Return (x, y) of the center of cell containing provided text 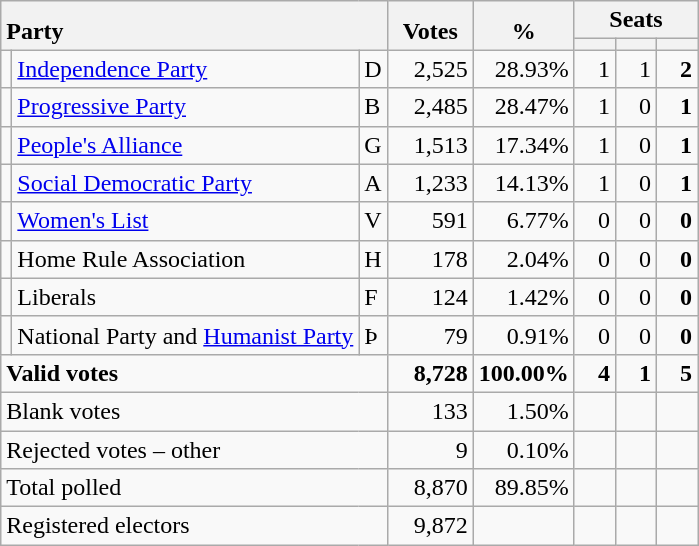
B (373, 107)
Independence Party (186, 69)
Registered electors (194, 526)
133 (430, 411)
2,485 (430, 107)
5 (676, 373)
2.04% (524, 259)
100.00% (524, 373)
Þ (373, 335)
V (373, 221)
People's Alliance (186, 145)
28.47% (524, 107)
9 (430, 449)
National Party and Humanist Party (186, 335)
Blank votes (194, 411)
8,728 (430, 373)
1,233 (430, 183)
0.91% (524, 335)
28.93% (524, 69)
6.77% (524, 221)
Social Democratic Party (186, 183)
% (524, 26)
89.85% (524, 488)
Party (194, 26)
0.10% (524, 449)
Total polled (194, 488)
8,870 (430, 488)
14.13% (524, 183)
79 (430, 335)
Votes (430, 26)
Seats (636, 20)
G (373, 145)
178 (430, 259)
Rejected votes – other (194, 449)
17.34% (524, 145)
1,513 (430, 145)
Valid votes (194, 373)
Liberals (186, 297)
A (373, 183)
4 (594, 373)
2 (676, 69)
1.50% (524, 411)
D (373, 69)
9,872 (430, 526)
591 (430, 221)
H (373, 259)
Home Rule Association (186, 259)
Progressive Party (186, 107)
Women's List (186, 221)
2,525 (430, 69)
F (373, 297)
1.42% (524, 297)
124 (430, 297)
